Return the (X, Y) coordinate for the center point of the cell that contains the specified text.  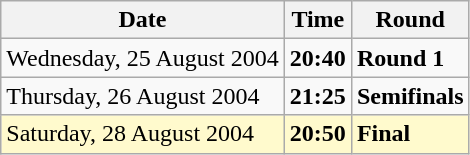
Saturday, 28 August 2004 (143, 134)
Thursday, 26 August 2004 (143, 96)
21:25 (318, 96)
Wednesday, 25 August 2004 (143, 58)
Final (410, 134)
Round 1 (410, 58)
Time (318, 20)
Semifinals (410, 96)
Date (143, 20)
20:40 (318, 58)
Round (410, 20)
20:50 (318, 134)
